Provide the (X, Y) coordinate of the cell's center where the given text is located.  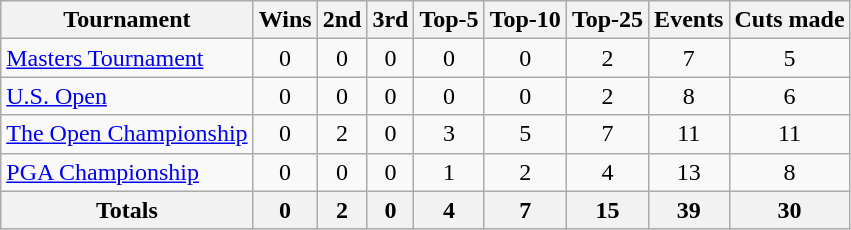
Masters Tournament (127, 58)
Totals (127, 210)
30 (790, 210)
1 (449, 172)
U.S. Open (127, 96)
Cuts made (790, 20)
Tournament (127, 20)
6 (790, 96)
The Open Championship (127, 134)
3 (449, 134)
PGA Championship (127, 172)
Wins (285, 20)
Top-25 (607, 20)
15 (607, 210)
Top-10 (525, 20)
2nd (342, 20)
Top-5 (449, 20)
39 (689, 210)
13 (689, 172)
3rd (390, 20)
Events (689, 20)
